For the text-containing cell, return its midpoint in (X, Y) coordinate format. 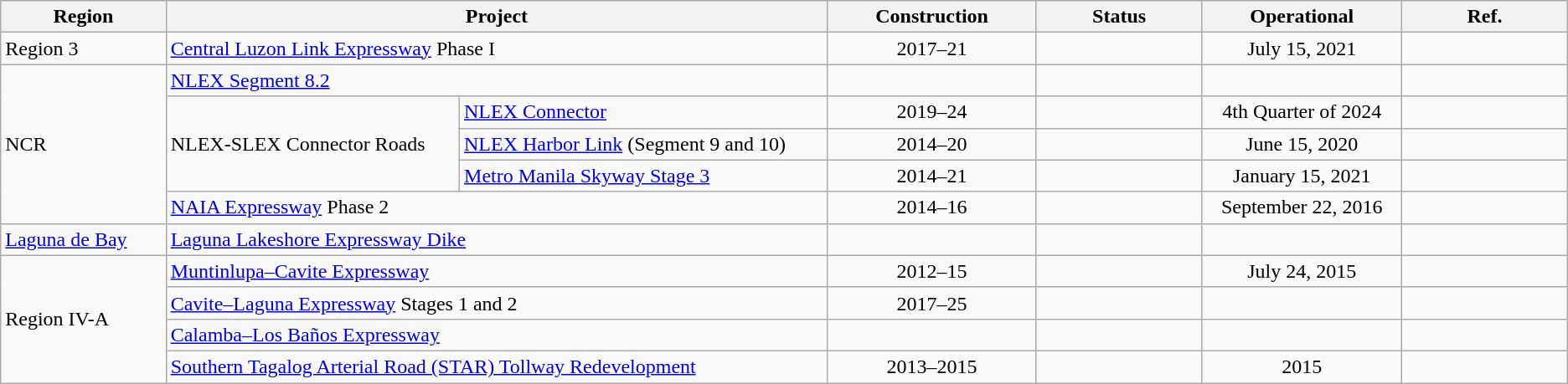
Metro Manila Skyway Stage 3 (643, 176)
2014–21 (932, 176)
January 15, 2021 (1302, 176)
Laguna Lakeshore Expressway Dike (497, 239)
Region (84, 17)
NAIA Expressway Phase 2 (497, 207)
Central Luzon Link Expressway Phase I (497, 49)
Operational (1302, 17)
Region IV-A (84, 319)
NLEX Connector (643, 112)
2012–15 (932, 271)
July 15, 2021 (1302, 49)
NCR (84, 144)
Southern Tagalog Arterial Road (STAR) Tollway Redevelopment (497, 366)
2017–25 (932, 303)
2014–16 (932, 207)
2019–24 (932, 112)
Status (1119, 17)
Region 3 (84, 49)
NLEX Harbor Link (Segment 9 and 10) (643, 144)
2013–2015 (932, 366)
NLEX Segment 8.2 (497, 80)
September 22, 2016 (1302, 207)
Project (497, 17)
Laguna de Bay (84, 239)
Construction (932, 17)
2017–21 (932, 49)
2015 (1302, 366)
June 15, 2020 (1302, 144)
July 24, 2015 (1302, 271)
Muntinlupa–Cavite Expressway (497, 271)
Cavite–Laguna Expressway Stages 1 and 2 (497, 303)
Ref. (1485, 17)
Calamba–Los Baños Expressway (497, 335)
2014–20 (932, 144)
4th Quarter of 2024 (1302, 112)
NLEX-SLEX Connector Roads (312, 144)
